Provide the (x, y) coordinate of the cell's center where the given text is located.  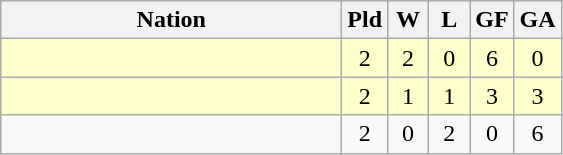
L (450, 20)
Pld (365, 20)
W (408, 20)
Nation (172, 20)
GF (492, 20)
GA (538, 20)
